Find where the given text appears and provide that cell's center as [X, Y] coordinate. 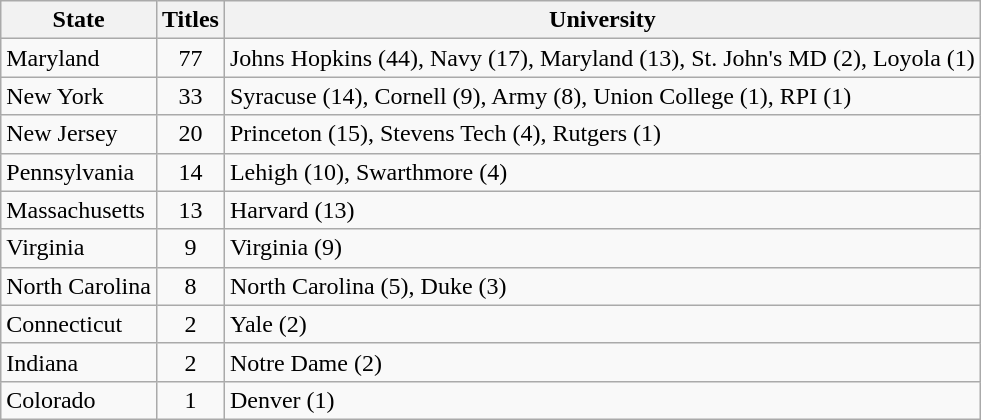
Massachusetts [79, 210]
Syracuse (14), Cornell (9), Army (8), Union College (1), RPI (1) [602, 96]
Notre Dame (2) [602, 362]
13 [190, 210]
14 [190, 172]
77 [190, 58]
New Jersey [79, 134]
Lehigh (10), Swarthmore (4) [602, 172]
Princeton (15), Stevens Tech (4), Rutgers (1) [602, 134]
33 [190, 96]
Yale (2) [602, 324]
9 [190, 248]
Connecticut [79, 324]
1 [190, 400]
Virginia (9) [602, 248]
North Carolina [79, 286]
New York [79, 96]
Indiana [79, 362]
Titles [190, 20]
Johns Hopkins (44), Navy (17), Maryland (13), St. John's MD (2), Loyola (1) [602, 58]
Colorado [79, 400]
Harvard (13) [602, 210]
Maryland [79, 58]
8 [190, 286]
Denver (1) [602, 400]
State [79, 20]
Virginia [79, 248]
20 [190, 134]
University [602, 20]
Pennsylvania [79, 172]
North Carolina (5), Duke (3) [602, 286]
